From the cell containing the given text, extract its center point as [x, y] coordinate. 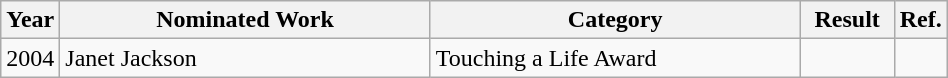
Result [847, 20]
Touching a Life Award [615, 58]
Janet Jackson [245, 58]
Category [615, 20]
Ref. [920, 20]
2004 [30, 58]
Nominated Work [245, 20]
Year [30, 20]
